Find where the given text appears and provide that cell's center as (X, Y) coordinate. 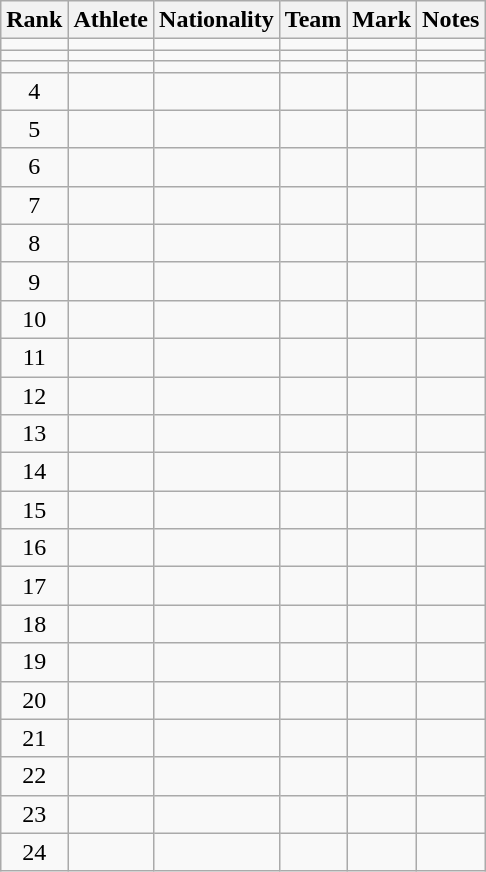
22 (34, 776)
Team (313, 20)
12 (34, 395)
18 (34, 624)
17 (34, 586)
14 (34, 472)
24 (34, 852)
7 (34, 205)
4 (34, 91)
Notes (451, 20)
10 (34, 319)
13 (34, 434)
6 (34, 167)
20 (34, 700)
5 (34, 129)
Mark (382, 20)
21 (34, 738)
Rank (34, 20)
9 (34, 281)
11 (34, 357)
15 (34, 510)
16 (34, 548)
23 (34, 814)
19 (34, 662)
Athlete (111, 20)
8 (34, 243)
Nationality (217, 20)
